For the text-containing cell, return its midpoint in (X, Y) coordinate format. 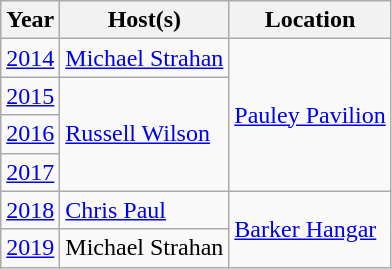
2017 (30, 172)
2018 (30, 210)
2019 (30, 248)
Year (30, 20)
Pauley Pavilion (310, 115)
Russell Wilson (144, 134)
Location (310, 20)
2016 (30, 134)
Host(s) (144, 20)
2015 (30, 96)
2014 (30, 58)
Chris Paul (144, 210)
Barker Hangar (310, 229)
